From the cell containing the given text, extract its center point as [x, y] coordinate. 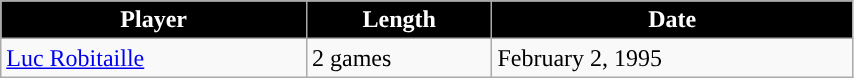
Length [400, 20]
Luc Robitaille [154, 58]
February 2, 1995 [672, 58]
2 games [400, 58]
Player [154, 20]
Date [672, 20]
